Return the (x, y) coordinate for the center point of the cell that contains the specified text.  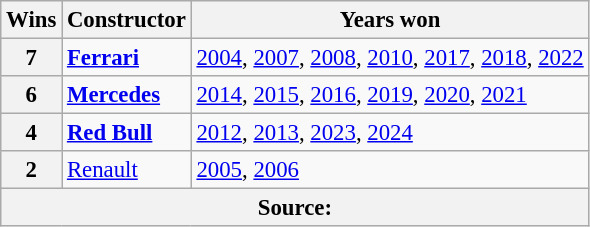
Renault (127, 170)
Red Bull (127, 133)
Mercedes (127, 95)
Years won (390, 20)
4 (32, 133)
7 (32, 58)
Wins (32, 20)
Source: (295, 208)
2005, 2006 (390, 170)
Ferrari (127, 58)
2012, 2013, 2023, 2024 (390, 133)
2014, 2015, 2016, 2019, 2020, 2021 (390, 95)
Constructor (127, 20)
6 (32, 95)
2004, 2007, 2008, 2010, 2017, 2018, 2022 (390, 58)
2 (32, 170)
